Extract the (x, y) coordinate from the center of the cell holding the provided text.  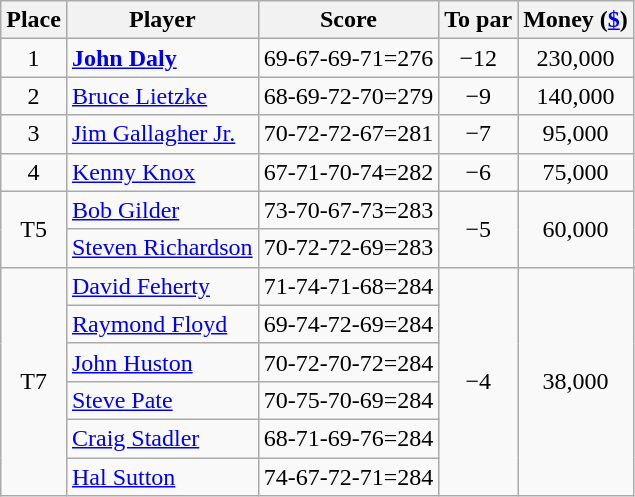
−7 (478, 134)
Bob Gilder (162, 210)
−4 (478, 381)
70-75-70-69=284 (348, 400)
3 (34, 134)
67-71-70-74=282 (348, 172)
70-72-70-72=284 (348, 362)
−12 (478, 58)
Jim Gallagher Jr. (162, 134)
Raymond Floyd (162, 324)
70-72-72-67=281 (348, 134)
Steven Richardson (162, 248)
69-74-72-69=284 (348, 324)
−5 (478, 229)
1 (34, 58)
Score (348, 20)
Craig Stadler (162, 438)
T7 (34, 381)
68-69-72-70=279 (348, 96)
T5 (34, 229)
230,000 (576, 58)
To par (478, 20)
70-72-72-69=283 (348, 248)
Money ($) (576, 20)
−6 (478, 172)
38,000 (576, 381)
4 (34, 172)
Steve Pate (162, 400)
David Feherty (162, 286)
Hal Sutton (162, 477)
68-71-69-76=284 (348, 438)
Player (162, 20)
69-67-69-71=276 (348, 58)
Kenny Knox (162, 172)
Place (34, 20)
74-67-72-71=284 (348, 477)
75,000 (576, 172)
John Huston (162, 362)
John Daly (162, 58)
95,000 (576, 134)
73-70-67-73=283 (348, 210)
71-74-71-68=284 (348, 286)
Bruce Lietzke (162, 96)
140,000 (576, 96)
−9 (478, 96)
2 (34, 96)
60,000 (576, 229)
